Identify which cell holds the provided text, then report its [x, y] central coordinate. 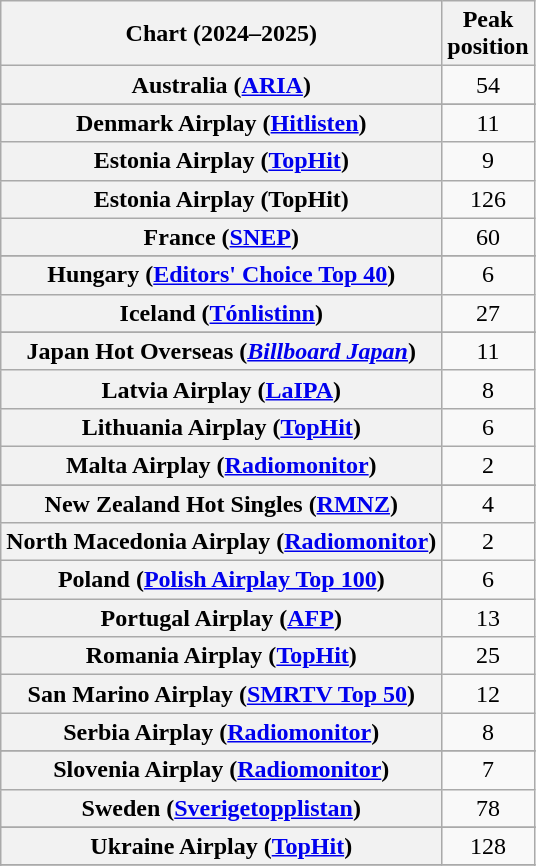
Latvia Airplay (LaIPA) [222, 389]
27 [488, 313]
Japan Hot Overseas (Billboard Japan) [222, 351]
Chart (2024–2025) [222, 34]
San Marino Airplay (SMRTV Top 50) [222, 694]
7 [488, 770]
128 [488, 846]
9 [488, 161]
13 [488, 618]
Romania Airplay (TopHit) [222, 656]
Portugal Airplay (AFP) [222, 618]
Denmark Airplay (Hitlisten) [222, 123]
54 [488, 85]
Lithuania Airplay (TopHit) [222, 427]
Hungary (Editors' Choice Top 40) [222, 275]
Sweden (Sverigetopplistan) [222, 808]
126 [488, 199]
Poland (Polish Airplay Top 100) [222, 580]
12 [488, 694]
Peakposition [488, 34]
78 [488, 808]
Australia (ARIA) [222, 85]
France (SNEP) [222, 237]
Ukraine Airplay (TopHit) [222, 846]
60 [488, 237]
Malta Airplay (Radiomonitor) [222, 465]
Serbia Airplay (Radiomonitor) [222, 732]
Iceland (Tónlistinn) [222, 313]
New Zealand Hot Singles (RMNZ) [222, 503]
4 [488, 503]
Slovenia Airplay (Radiomonitor) [222, 770]
North Macedonia Airplay (Radiomonitor) [222, 542]
25 [488, 656]
